Determine the [x, y] coordinate at the center of the cell enclosing the given text.  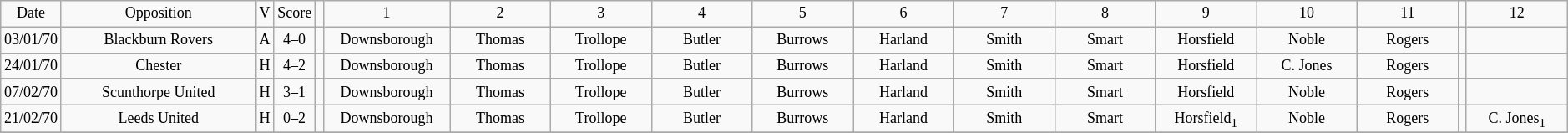
Score [295, 13]
4–2 [295, 65]
Scunthorpe United [159, 92]
7 [1004, 13]
3 [601, 13]
V [265, 13]
4–0 [295, 40]
8 [1105, 13]
Chester [159, 65]
2 [501, 13]
10 [1308, 13]
C. Jones1 [1516, 119]
Horsfield1 [1206, 119]
Blackburn Rovers [159, 40]
07/02/70 [32, 92]
5 [803, 13]
3–1 [295, 92]
0–2 [295, 119]
4 [701, 13]
12 [1516, 13]
9 [1206, 13]
C. Jones [1308, 65]
24/01/70 [32, 65]
1 [387, 13]
Leeds United [159, 119]
A [265, 40]
21/02/70 [32, 119]
03/01/70 [32, 40]
Opposition [159, 13]
6 [903, 13]
Date [32, 13]
11 [1408, 13]
